Pinpoint the cell where the given text exists, returning its [x, y] midpoint coordinate. 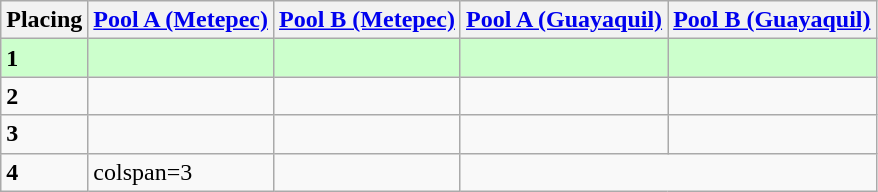
Pool A (Metepec) [181, 20]
Placing [44, 20]
colspan=3 [181, 172]
Pool A (Guayaquil) [564, 20]
3 [44, 134]
1 [44, 58]
Pool B (Guayaquil) [772, 20]
2 [44, 96]
4 [44, 172]
Pool B (Metepec) [366, 20]
